Provide the [x, y] coordinate of the cell's center where the given text is located.  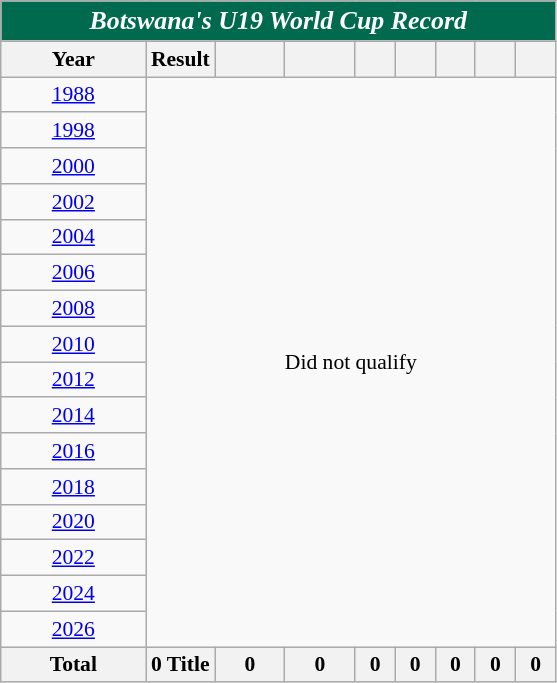
Total [74, 665]
2010 [74, 344]
Botswana's U19 World Cup Record [278, 21]
2016 [74, 451]
2024 [74, 594]
1998 [74, 131]
2006 [74, 273]
2026 [74, 629]
Year [74, 59]
0 Title [180, 665]
2014 [74, 416]
2002 [74, 202]
2022 [74, 558]
2012 [74, 380]
2008 [74, 309]
2020 [74, 522]
1988 [74, 95]
2004 [74, 237]
2000 [74, 166]
2018 [74, 487]
Did not qualify [351, 362]
Result [180, 59]
